Pinpoint the cell where the given text exists, returning its [x, y] midpoint coordinate. 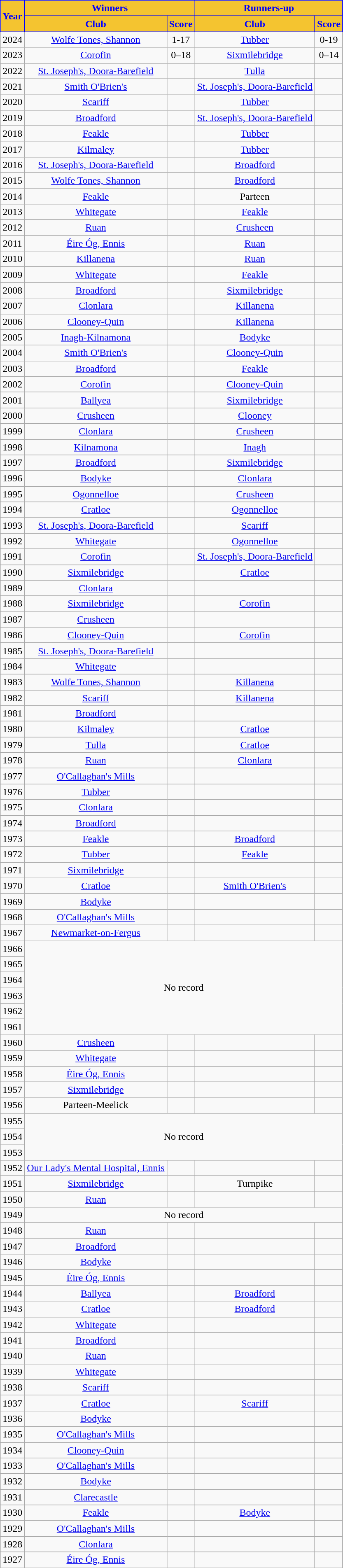
1968 [12, 917]
1955 [12, 1121]
1992 [12, 541]
1946 [12, 1262]
2015 [12, 180]
1950 [12, 1199]
2021 [12, 86]
1929 [12, 1528]
2010 [12, 259]
1947 [12, 1246]
1958 [12, 1074]
1977 [12, 776]
1954 [12, 1136]
2019 [12, 118]
Year [12, 16]
2011 [12, 243]
1974 [12, 823]
2020 [12, 102]
1961 [12, 1027]
1981 [12, 714]
Clooney [254, 415]
2008 [12, 290]
1941 [12, 1340]
1957 [12, 1090]
Kilnamona [96, 447]
1936 [12, 1419]
0-19 [329, 40]
1949 [12, 1215]
2009 [12, 275]
1970 [12, 886]
2018 [12, 133]
1967 [12, 933]
0–14 [329, 55]
1952 [12, 1168]
1937 [12, 1403]
2001 [12, 400]
2012 [12, 228]
1940 [12, 1356]
2000 [12, 415]
1930 [12, 1513]
1965 [12, 964]
1938 [12, 1387]
1960 [12, 1043]
1998 [12, 447]
1980 [12, 729]
1975 [12, 807]
1986 [12, 635]
1989 [12, 588]
1943 [12, 1309]
1984 [12, 666]
Turnpike [254, 1183]
1991 [12, 557]
1953 [12, 1152]
2014 [12, 196]
1963 [12, 996]
1973 [12, 839]
Parteen [254, 196]
1990 [12, 572]
1935 [12, 1434]
1944 [12, 1293]
Runners-up [268, 8]
1931 [12, 1497]
1994 [12, 510]
1956 [12, 1105]
1959 [12, 1058]
1933 [12, 1466]
2017 [12, 149]
2004 [12, 353]
1932 [12, 1482]
1993 [12, 525]
2023 [12, 55]
1996 [12, 478]
1969 [12, 901]
1971 [12, 870]
1964 [12, 980]
Newmarket-on-Fergus [96, 933]
2003 [12, 369]
1999 [12, 431]
2024 [12, 40]
1983 [12, 682]
1951 [12, 1183]
2013 [12, 212]
2007 [12, 306]
1966 [12, 948]
2002 [12, 384]
1945 [12, 1278]
2006 [12, 322]
1939 [12, 1372]
1979 [12, 745]
1995 [12, 494]
Winners [110, 8]
Inagh [254, 447]
1942 [12, 1325]
1976 [12, 792]
1997 [12, 463]
0–18 [181, 55]
1988 [12, 604]
1948 [12, 1231]
2022 [12, 71]
1987 [12, 619]
1927 [12, 1560]
1985 [12, 651]
2005 [12, 337]
Our Lady's Mental Hospital, Ennis [96, 1168]
1978 [12, 761]
1-17 [181, 40]
1982 [12, 698]
2016 [12, 165]
Clarecastle [96, 1497]
1928 [12, 1544]
Parteen-Meelick [96, 1105]
1962 [12, 1011]
1934 [12, 1450]
1972 [12, 854]
Inagh-Kilnamona [96, 337]
